Detect which cell encompasses the target text, then output its (x, y) center coordinate. 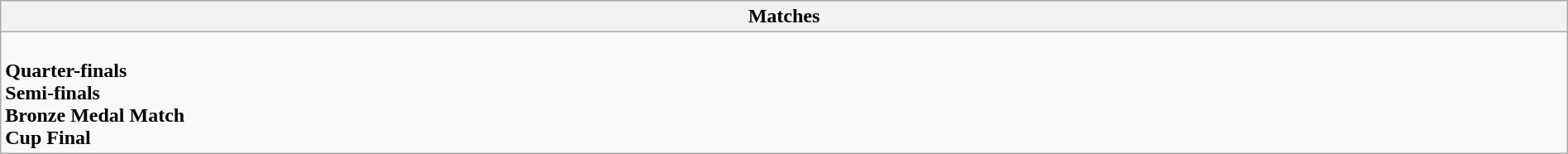
Quarter-finals Semi-finals Bronze Medal Match Cup Final (784, 93)
Matches (784, 17)
